Capture the cell that displays the provided text and extract its (x, y) central coordinate. 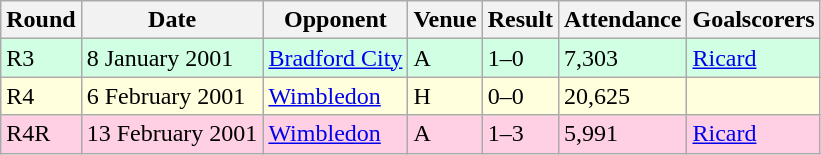
13 February 2001 (172, 134)
Round (41, 20)
Date (172, 20)
Attendance (623, 20)
7,303 (623, 58)
0–0 (520, 96)
Result (520, 20)
R4 (41, 96)
8 January 2001 (172, 58)
20,625 (623, 96)
Opponent (336, 20)
1–3 (520, 134)
1–0 (520, 58)
H (445, 96)
6 February 2001 (172, 96)
R4R (41, 134)
Goalscorers (754, 20)
Venue (445, 20)
Bradford City (336, 58)
5,991 (623, 134)
R3 (41, 58)
